Detect which cell encompasses the target text, then output its [X, Y] center coordinate. 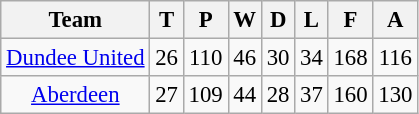
34 [312, 58]
P [206, 20]
L [312, 20]
D [278, 20]
Team [76, 20]
46 [244, 58]
28 [278, 95]
W [244, 20]
160 [350, 95]
T [166, 20]
A [396, 20]
109 [206, 95]
116 [396, 58]
F [350, 20]
37 [312, 95]
26 [166, 58]
30 [278, 58]
Aberdeen [76, 95]
44 [244, 95]
27 [166, 95]
Dundee United [76, 58]
130 [396, 95]
110 [206, 58]
168 [350, 58]
